Scan for the cell matching the given text and deliver its (x, y) coordinate at center. 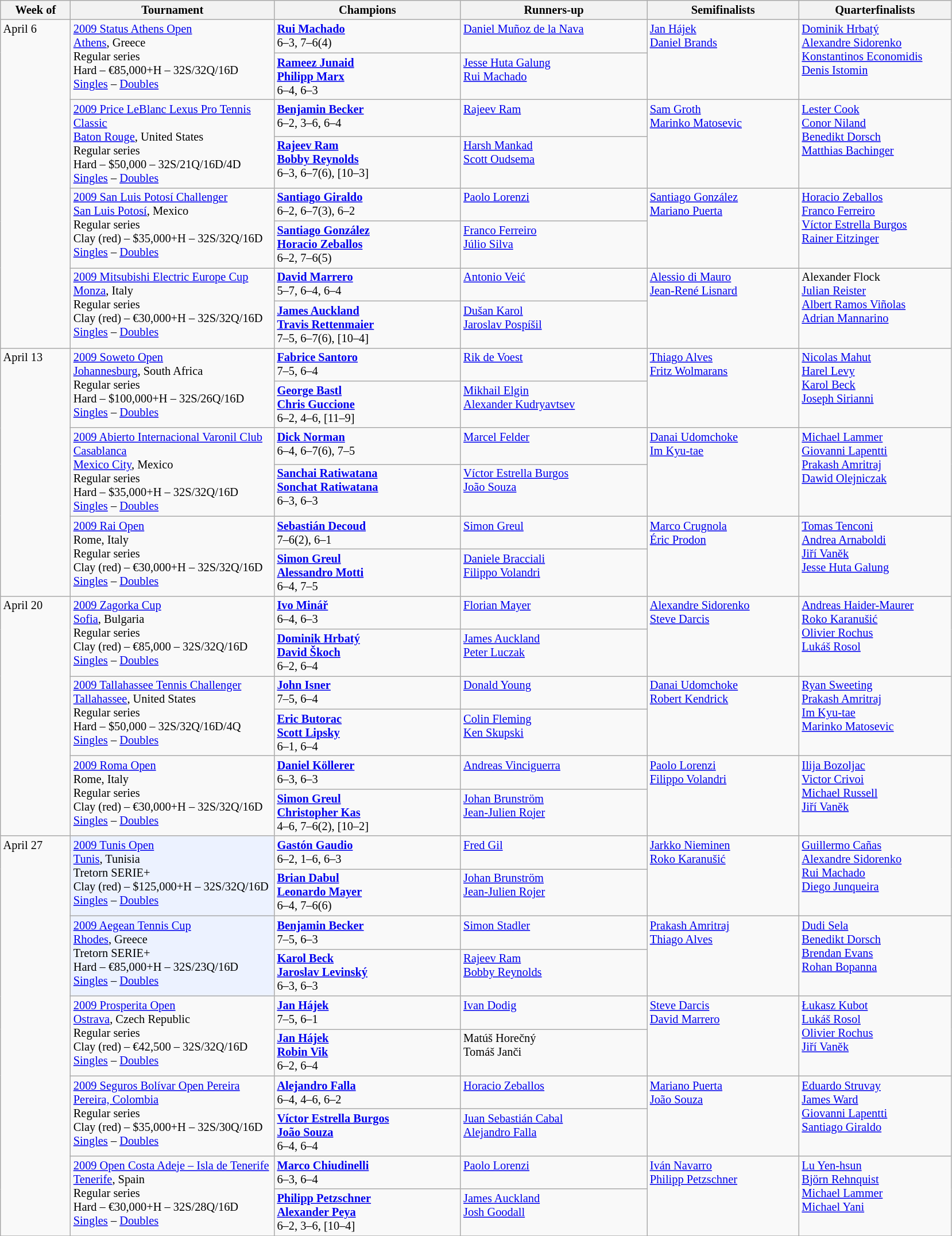
Rajeev Ram (554, 118)
Jan Hájek Robin Vik6–2, 6–4 (367, 1052)
Prakash Amritraj Thiago Alves (723, 955)
Simon Greul Christopher Kas4–6, 7–6(2), [10–2] (367, 812)
April 13 (36, 472)
Sebastián Decoud7–6(2), 6–1 (367, 533)
2009 Soweto Open Johannesburg, South AfricaRegular seriesHard – $100,000+H – 32S/26Q/16DSingles – Doubles (172, 388)
Víctor Estrella Burgos João Souza6–4, 6–4 (367, 1132)
Franco Ferreiro Júlio Silva (554, 245)
Daniele Bracciali Filippo Volandri (554, 572)
2009 Prosperita Open Ostrava, Czech RepublicRegular seriesClay (red) – €42,500 – 32S/32Q/16DSingles – Doubles (172, 1036)
Donald Young (554, 692)
2009 Tallahassee Tennis Challenger Tallahassee, United StatesRegular seriesHard – $50,000 – 32S/32Q/16D/4QSingles – Doubles (172, 715)
Simon Stadler (554, 932)
James Auckland Peter Luczak (554, 653)
2009 Aegean Tennis Cup Rhodes, GreeceTretorn SERIE+Hard – €85,000+H – 32S/23Q/16DSingles – Doubles (172, 955)
Paolo Lorenzi Filippo Volandri (723, 796)
2009 Price LeBlanc Lexus Pro Tennis Classic Baton Rouge, United StatesRegular seriesHard – $50,000 – 32S/21Q/16D/4DSingles – Doubles (172, 144)
Benjamin Becker6–2, 3–6, 6–4 (367, 118)
Ryan Sweeting Prakash Amritraj Im Kyu-tae Marinko Matosevic (875, 715)
2009 Open Costa Adeje – Isla de Tenerife Tenerife, SpainRegular seriesHard – €30,000+H – 32S/28Q/16DSingles – Doubles (172, 1195)
Steve Darcis David Marrero (723, 1036)
2009 Rai Open Rome, ItalyRegular seriesClay (red) – €30,000+H – 32S/32Q/16DSingles – Doubles (172, 556)
Eduardo Struvay James Ward Giovanni Lapentti Santiago Giraldo (875, 1116)
Santiago González Mariano Puerta (723, 227)
Tomas Tenconi Andrea Arnaboldi Jiří Vaněk Jesse Huta Galung (875, 556)
Brian Dabul Leonardo Mayer6–4, 7–6(6) (367, 892)
Antonio Veić (554, 284)
Fabrice Santoro7–5, 6–4 (367, 365)
April 20 (36, 716)
Ilija Bozoljac Victor Crivoi Michael Russell Jiří Vaněk (875, 796)
Marco Crugnola Éric Prodon (723, 556)
James Auckland Travis Rettenmaier7–5, 6–7(6), [10–4] (367, 324)
Quarterfinalists (875, 10)
Jesse Huta Galung Rui Machado (554, 76)
Alexander Flock Julian Reister Albert Ramos Viñolas Adrian Mannarino (875, 308)
Ivan Dodig (554, 1012)
George Bastl Chris Guccione6–2, 4–6, [11–9] (367, 404)
Mariano Puerta João Souza (723, 1116)
Danai Udomchoke Im Kyu-tae (723, 472)
Horacio Zeballos (554, 1092)
Alexandre Sidorenko Steve Darcis (723, 636)
2009 Status Athens Open Athens, GreeceRegular seriesHard – €85,000+H – 32S/32Q/16DSingles – Doubles (172, 60)
Champions (367, 10)
Łukasz Kubot Lukáš Rosol Olivier Rochus Jiří Vaněk (875, 1036)
Semifinalists (723, 10)
Runners-up (554, 10)
Rik de Voest (554, 365)
Jan Hájek7–5, 6–1 (367, 1012)
Sanchai Ratiwatana Sonchat Ratiwatana6–3, 6–3 (367, 490)
2009 Seguros Bolívar Open Pereira Pereira, ColombiaRegular seriesClay (red) – $35,000+H – 32S/30Q/16DSingles – Doubles (172, 1116)
2009 Tunis Open Tunis, TunisiaTretorn SERIE+Clay (red) – $125,000+H – 32S/32Q/16DSingles – Doubles (172, 876)
Eric Butorac Scott Lipsky6–1, 6–4 (367, 733)
Guillermo Cañas Alexandre Sidorenko Rui Machado Diego Junqueira (875, 876)
Mikhail Elgin Alexander Kudryavtsev (554, 404)
Rameez Junaid Philipp Marx6–4, 6–3 (367, 76)
Colin Fleming Ken Skupski (554, 733)
Daniel Muñoz de la Nava (554, 36)
Alessio di Mauro Jean-René Lisnard (723, 308)
Nicolas Mahut Harel Levy Karol Beck Joseph Sirianni (875, 388)
Tournament (172, 10)
Dušan Karol Jaroslav Pospíšil (554, 324)
Philipp Petzschner Alexander Peya6–2, 3–6, [10–4] (367, 1212)
Jan Hájek Daniel Brands (723, 60)
Ivo Minář6–4, 6–3 (367, 613)
2009 San Luis Potosí Challenger San Luis Potosí, MexicoRegular seriesClay (red) – $35,000+H – 32S/32Q/16DSingles – Doubles (172, 227)
Simon Greul Alessandro Motti6–4, 7–5 (367, 572)
Marcel Felder (554, 446)
Dick Norman6–4, 6–7(6), 7–5 (367, 446)
Rui Machado6–3, 7–6(4) (367, 36)
Fred Gil (554, 853)
April 27 (36, 1036)
Danai Udomchoke Robert Kendrick (723, 715)
Michael Lammer Giovanni Lapentti Prakash Amritraj Dawid Olejniczak (875, 472)
Daniel Köllerer6–3, 6–3 (367, 772)
Dominik Hrbatý Alexandre Sidorenko Konstantinos Economidis Denis Istomin (875, 60)
Rajeev Ram Bobby Reynolds (554, 972)
Florian Mayer (554, 613)
Santiago Giraldo6–2, 6–7(3), 6–2 (367, 204)
April 6 (36, 184)
David Marrero5–7, 6–4, 6–4 (367, 284)
Andreas Haider-Maurer Roko Karanušić Olivier Rochus Lukáš Rosol (875, 636)
Marco Chiudinelli6–3, 6–4 (367, 1172)
Lester Cook Conor Niland Benedikt Dorsch Matthias Bachinger (875, 144)
Sam Groth Marinko Matosevic (723, 144)
Week of (36, 10)
Matúš Horečný Tomáš Janči (554, 1052)
John Isner7–5, 6–4 (367, 692)
Benjamin Becker7–5, 6–3 (367, 932)
Harsh Mankad Scott Oudsema (554, 162)
Karol Beck Jaroslav Levinský6–3, 6–3 (367, 972)
Horacio Zeballos Franco Ferreiro Víctor Estrella Burgos Rainer Eitzinger (875, 227)
Lu Yen-hsun Björn Rehnquist Michael Lammer Michael Yani (875, 1195)
2009 Roma Open Rome, ItalyRegular seriesClay (red) – €30,000+H – 32S/32Q/16DSingles – Doubles (172, 796)
Dudi Sela Benedikt Dorsch Brendan Evans Rohan Bopanna (875, 955)
Rajeev Ram Bobby Reynolds6–3, 6–7(6), [10–3] (367, 162)
Santiago González Horacio Zeballos6–2, 7–6(5) (367, 245)
Gastón Gaudio6–2, 1–6, 6–3 (367, 853)
Víctor Estrella Burgos João Souza (554, 490)
Thiago Alves Fritz Wolmarans (723, 388)
Andreas Vinciguerra (554, 772)
Dominik Hrbatý David Škoch6–2, 6–4 (367, 653)
2009 Abierto Internacional Varonil Club Casablanca Mexico City, MexicoRegular seriesHard – $35,000+H – 32S/32Q/16DSingles – Doubles (172, 472)
Iván Navarro Philipp Petzschner (723, 1195)
Juan Sebastián Cabal Alejandro Falla (554, 1132)
2009 Mitsubishi Electric Europe Cup Monza, ItalyRegular seriesClay (red) – €30,000+H – 32S/32Q/16DSingles – Doubles (172, 308)
Jarkko Nieminen Roko Karanušić (723, 876)
James Auckland Josh Goodall (554, 1212)
Simon Greul (554, 533)
Alejandro Falla6–4, 4–6, 6–2 (367, 1092)
2009 Zagorka Cup Sofia, BulgariaRegular seriesClay (red) – €85,000 – 32S/32Q/16DSingles – Doubles (172, 636)
